Identify which cell holds the provided text, then report its (x, y) central coordinate. 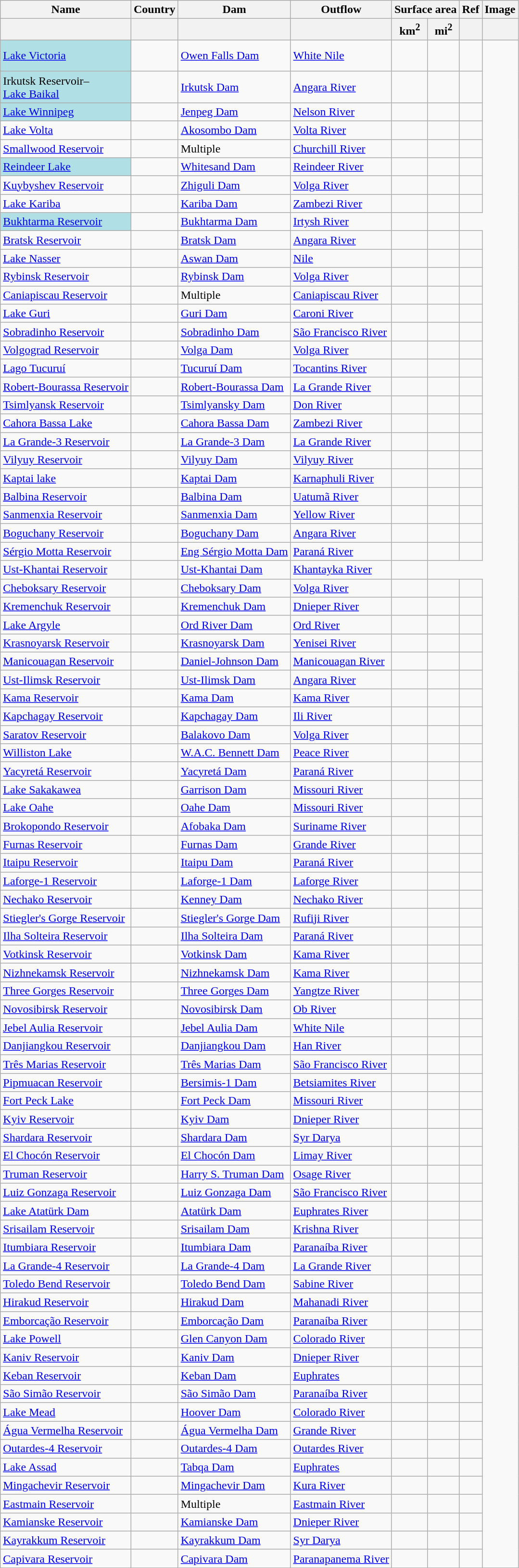
Dam (234, 10)
Sobradinho Dam (234, 331)
Kyiv Dam (234, 1119)
Kapchagay Reservoir (66, 716)
Rybinsk Reservoir (66, 277)
Jebel Aulia Dam (234, 1028)
Mingachevir Dam (234, 1485)
Atatürk Dam (234, 1211)
Lake Winnipeg (66, 112)
El Chocón Dam (234, 1156)
Vilyuy Dam (234, 460)
Nechako River (341, 899)
Karnaphuli River (341, 478)
Água Vermelha Dam (234, 1430)
Laforge-1 Reservoir (66, 881)
Eastmain Reservoir (66, 1504)
Novosibirsk Reservoir (66, 1009)
Don River (341, 405)
Nizhnekamsk Dam (234, 972)
Caniapiscau River (341, 295)
Betsiamites River (341, 1083)
Fort Peck Lake (66, 1101)
Surface area (425, 10)
Shardara Dam (234, 1137)
Churchill River (341, 149)
Fort Peck Dam (234, 1101)
Danjiangkou Dam (234, 1046)
Osage River (341, 1174)
Paranapanema River (341, 1558)
Lake Mead (66, 1412)
Boguchany Dam (234, 533)
Keban Reservoir (66, 1376)
Harry S. Truman Dam (234, 1174)
Bukhtarma Reservoir (66, 222)
Sabine River (341, 1284)
Kyiv Reservoir (66, 1119)
Eastmain River (341, 1504)
Tocantins River (341, 368)
W.A.C. Bennett Dam (234, 753)
Limay River (341, 1156)
Ord River Dam (234, 625)
Stiegler's Gorge Dam (234, 918)
Eng Sérgio Motta Dam (234, 551)
Ust-Khantai Dam (234, 570)
Emborcação Reservoir (66, 1321)
Akosombo Dam (234, 130)
Lake Sakakawea (66, 790)
Kamianske Dam (234, 1522)
Name (66, 10)
Yangtze River (341, 991)
Capivara Reservoir (66, 1558)
Euphrates River (341, 1211)
Kapchagay Dam (234, 716)
Three Gorges Dam (234, 991)
Vilyuy Reservoir (66, 460)
Oahe Dam (234, 808)
Furnas Dam (234, 844)
Peace River (341, 753)
Smallwood Reservoir (66, 149)
Volgograd Reservoir (66, 350)
Volta River (341, 130)
Irkutsk Reservoir–Lake Baikal (66, 87)
Lake Kariba (66, 204)
Ust-Khantai Reservoir (66, 570)
Keban Dam (234, 1376)
Novosibirsk Dam (234, 1009)
Ili River (341, 716)
Garrison Dam (234, 790)
Three Gorges Reservoir (66, 991)
mi2 (443, 30)
Jenpeg Dam (234, 112)
Saratov Reservoir (66, 735)
La Grande-4 Reservoir (66, 1265)
Sérgio Motta Reservoir (66, 551)
Laforge River (341, 881)
Boguchany Reservoir (66, 533)
km2 (410, 30)
Yenisei River (341, 643)
Hirakud Dam (234, 1302)
Lake Oahe (66, 808)
Luiz Gonzaga Reservoir (66, 1192)
Toledo Bend Dam (234, 1284)
La Grande-3 Dam (234, 442)
Itumbiara Dam (234, 1247)
Truman Reservoir (66, 1174)
Volga Dam (234, 350)
La Grande-3 Reservoir (66, 442)
Cheboksary Dam (234, 588)
Kremenchuk Dam (234, 606)
Robert-Bourassa Reservoir (66, 386)
Kenney Dam (234, 899)
Nechako Reservoir (66, 899)
Luiz Gonzaga Dam (234, 1192)
Tabqa Dam (234, 1467)
Itumbiara Reservoir (66, 1247)
Lake Guri (66, 313)
Caroni River (341, 313)
Owen Falls Dam (234, 56)
Três Marias Reservoir (66, 1064)
Reindeer River (341, 167)
Hirakud Reservoir (66, 1302)
Ilha Solteira Dam (234, 936)
Danjiangkou Reservoir (66, 1046)
Kaptai Dam (234, 478)
Kura River (341, 1485)
Brokopondo Reservoir (66, 826)
Suriname River (341, 826)
Cahora Bassa Lake (66, 423)
Krasnoyarsk Reservoir (66, 643)
Outardes-4 Dam (234, 1449)
Khantayka River (341, 570)
Outflow (341, 10)
Lake Atatürk Dam (66, 1211)
Kaniv Dam (234, 1357)
Manicouagan River (341, 661)
Outardes-4 Reservoir (66, 1449)
Tsimlyansk Reservoir (66, 405)
Mingachevir Reservoir (66, 1485)
Itaipu Dam (234, 863)
Zhiguli Dam (234, 185)
Cheboksary Reservoir (66, 588)
Williston Lake (66, 753)
Votkinsk Reservoir (66, 954)
Outardes River (341, 1449)
Lake Victoria (66, 56)
Rybinsk Dam (234, 277)
Shardara Reservoir (66, 1137)
Kaniv Reservoir (66, 1357)
Guri Dam (234, 313)
Kremenchuk Reservoir (66, 606)
Capivara Dam (234, 1558)
Ref (470, 10)
Han River (341, 1046)
Nizhnekamsk Reservoir (66, 972)
Image (500, 10)
Yacyretá Dam (234, 771)
São Simão Reservoir (66, 1394)
Rufiji River (341, 918)
Mahanadi River (341, 1302)
Robert-Bourassa Dam (234, 386)
Balbina Dam (234, 497)
Lake Volta (66, 130)
Nile (341, 258)
Irtysh River (341, 222)
Lake Powell (66, 1339)
Tucuruí Dam (234, 368)
Itaipu Reservoir (66, 863)
Kayrakkum Reservoir (66, 1540)
Srisailam Reservoir (66, 1229)
Kayrakkum Dam (234, 1540)
Daniel-Johnson Dam (234, 661)
Irkutsk Dam (234, 87)
Kaptai lake (66, 478)
Bratsk Dam (234, 240)
Kariba Dam (234, 204)
Bersimis-1 Dam (234, 1083)
Aswan Dam (234, 258)
Três Marias Dam (234, 1064)
Kama Dam (234, 698)
Srisailam Dam (234, 1229)
Kamianske Reservoir (66, 1522)
Ob River (341, 1009)
Ust-Ilimsk Reservoir (66, 679)
Votkinsk Dam (234, 954)
Balbina Reservoir (66, 497)
Sanmenxia Reservoir (66, 515)
Country (154, 10)
Furnas Reservoir (66, 844)
Ord River (341, 625)
Lake Assad (66, 1467)
Pipmuacan Reservoir (66, 1083)
Yellow River (341, 515)
São Simão Dam (234, 1394)
Bukhtarma Dam (234, 222)
Lago Tucuruí (66, 368)
Krishna River (341, 1229)
Lake Argyle (66, 625)
Afobaka Dam (234, 826)
Nelson River (341, 112)
Vilyuy River (341, 460)
Yacyretá Reservoir (66, 771)
Emborcação Dam (234, 1321)
Krasnoyarsk Dam (234, 643)
Hoover Dam (234, 1412)
Manicouagan Reservoir (66, 661)
Bratsk Reservoir (66, 240)
Ust-Ilimsk Dam (234, 679)
Cahora Bassa Dam (234, 423)
Laforge-1 Dam (234, 881)
Tsimlyansky Dam (234, 405)
Glen Canyon Dam (234, 1339)
Jebel Aulia Reservoir (66, 1028)
Uatumã River (341, 497)
Sobradinho Reservoir (66, 331)
Lake Nasser (66, 258)
Kuybyshev Reservoir (66, 185)
Reindeer Lake (66, 167)
Balakovo Dam (234, 735)
El Chocón Reservoir (66, 1156)
Whitesand Dam (234, 167)
Sanmenxia Dam (234, 515)
La Grande-4 Dam (234, 1265)
Água Vermelha Reservoir (66, 1430)
Toledo Bend Reservoir (66, 1284)
Caniapiscau Reservoir (66, 295)
Stiegler's Gorge Reservoir (66, 918)
Kama Reservoir (66, 698)
Ilha Solteira Reservoir (66, 936)
